Capture the cell that displays the provided text and extract its [x, y] central coordinate. 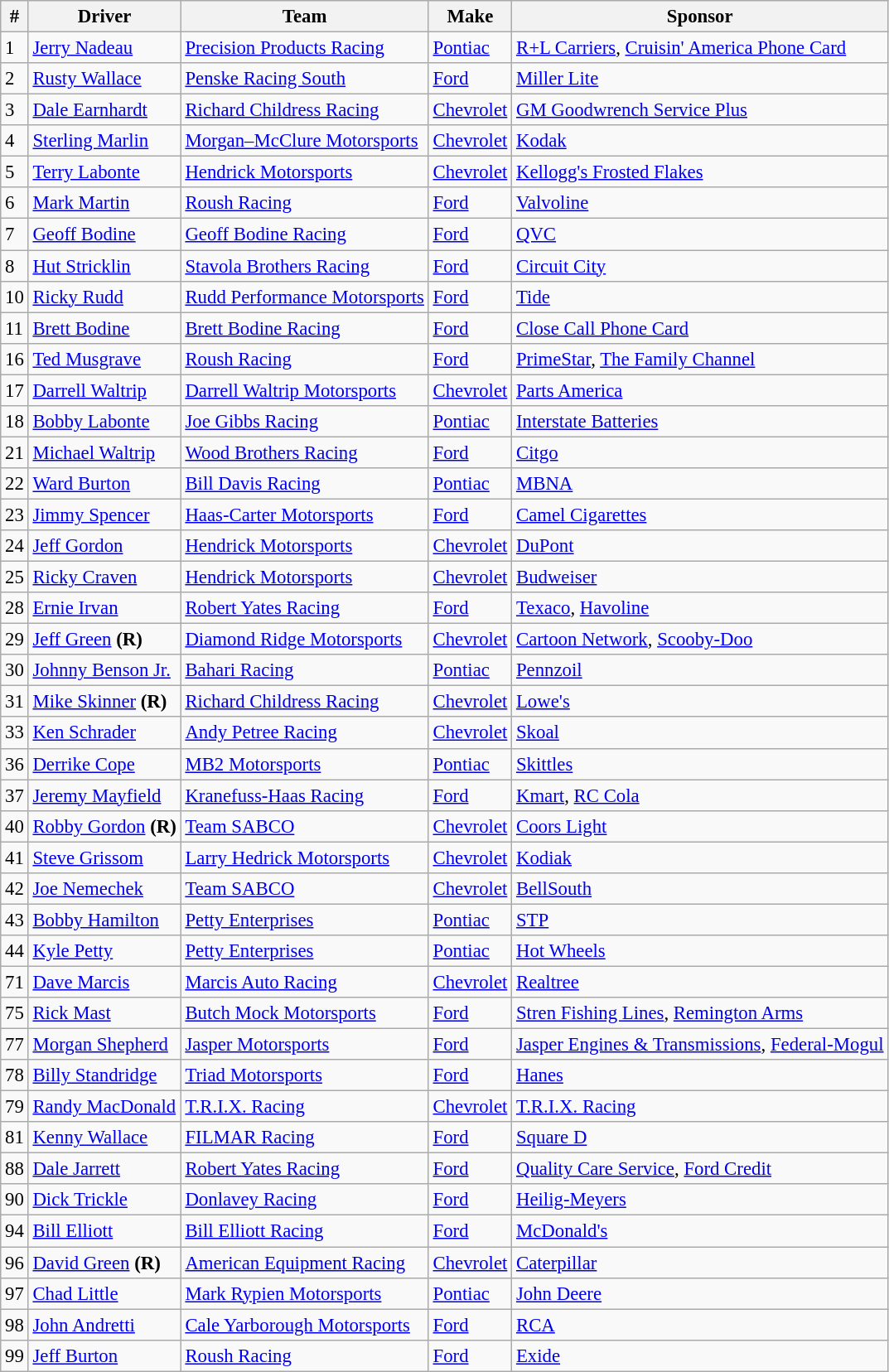
2 [15, 79]
Marcis Auto Racing [305, 982]
Dick Trickle [104, 1200]
81 [15, 1138]
Penske Racing South [305, 79]
Jeff Gordon [104, 546]
MB2 Motorsports [305, 764]
99 [15, 1355]
23 [15, 514]
John Andretti [104, 1325]
Jimmy Spencer [104, 514]
Joe Gibbs Racing [305, 422]
88 [15, 1169]
STP [700, 920]
Donlavey Racing [305, 1200]
FILMAR Racing [305, 1138]
41 [15, 857]
Hot Wheels [700, 951]
43 [15, 920]
Rick Mast [104, 1013]
Kranefuss-Haas Racing [305, 795]
Citgo [700, 452]
Mark Martin [104, 203]
Darrell Waltrip Motorsports [305, 390]
30 [15, 670]
Hanes [700, 1075]
RCA [700, 1325]
Budweiser [700, 577]
Make [470, 17]
Kenny Wallace [104, 1138]
R+L Carriers, Cruisin' America Phone Card [700, 48]
21 [15, 452]
77 [15, 1045]
Rusty Wallace [104, 79]
David Green (R) [104, 1263]
Mark Rypien Motorsports [305, 1293]
Diamond Ridge Motorsports [305, 640]
Bobby Labonte [104, 422]
Jasper Motorsports [305, 1045]
Stren Fishing Lines, Remington Arms [700, 1013]
Butch Mock Motorsports [305, 1013]
31 [15, 702]
Geoff Bodine [104, 234]
71 [15, 982]
Larry Hedrick Motorsports [305, 857]
Cale Yarborough Motorsports [305, 1325]
Brett Bodine [104, 328]
GM Goodwrench Service Plus [700, 110]
Kyle Petty [104, 951]
Ricky Craven [104, 577]
Brett Bodine Racing [305, 328]
Team [305, 17]
Jeremy Mayfield [104, 795]
DuPont [700, 546]
American Equipment Racing [305, 1263]
Morgan–McClure Motorsports [305, 141]
Wood Brothers Racing [305, 452]
Close Call Phone Card [700, 328]
Skittles [700, 764]
17 [15, 390]
Camel Cigarettes [700, 514]
37 [15, 795]
4 [15, 141]
78 [15, 1075]
44 [15, 951]
Rudd Performance Motorsports [305, 297]
98 [15, 1325]
Mike Skinner (R) [104, 702]
BellSouth [700, 889]
97 [15, 1293]
28 [15, 608]
Kellogg's Frosted Flakes [700, 172]
Kodiak [700, 857]
Derrike Cope [104, 764]
22 [15, 484]
Triad Motorsports [305, 1075]
Michael Waltrip [104, 452]
Kodak [700, 141]
6 [15, 203]
Steve Grissom [104, 857]
Cartoon Network, Scooby-Doo [700, 640]
Joe Nemechek [104, 889]
40 [15, 826]
18 [15, 422]
Geoff Bodine Racing [305, 234]
PrimeStar, The Family Channel [700, 359]
24 [15, 546]
Ted Musgrave [104, 359]
# [15, 17]
McDonald's [700, 1231]
Bobby Hamilton [104, 920]
Morgan Shepherd [104, 1045]
Parts America [700, 390]
Jerry Nadeau [104, 48]
Exide [700, 1355]
Circuit City [700, 266]
42 [15, 889]
Square D [700, 1138]
Precision Products Racing [305, 48]
29 [15, 640]
36 [15, 764]
MBNA [700, 484]
Driver [104, 17]
Kmart, RC Cola [700, 795]
Chad Little [104, 1293]
11 [15, 328]
Haas-Carter Motorsports [305, 514]
96 [15, 1263]
Tide [700, 297]
94 [15, 1231]
5 [15, 172]
Dale Jarrett [104, 1169]
Lowe's [700, 702]
Darrell Waltrip [104, 390]
Billy Standridge [104, 1075]
QVC [700, 234]
Terry Labonte [104, 172]
25 [15, 577]
Dave Marcis [104, 982]
Sterling Marlin [104, 141]
79 [15, 1107]
Miller Lite [700, 79]
Texaco, Havoline [700, 608]
Ricky Rudd [104, 297]
Bill Elliott [104, 1231]
8 [15, 266]
Coors Light [700, 826]
Skoal [700, 733]
Caterpillar [700, 1263]
Ken Schrader [104, 733]
Dale Earnhardt [104, 110]
Heilig-Meyers [700, 1200]
Ernie Irvan [104, 608]
Randy MacDonald [104, 1107]
7 [15, 234]
75 [15, 1013]
3 [15, 110]
Hut Stricklin [104, 266]
John Deere [700, 1293]
16 [15, 359]
Robby Gordon (R) [104, 826]
Realtree [700, 982]
Stavola Brothers Racing [305, 266]
Pennzoil [700, 670]
90 [15, 1200]
33 [15, 733]
Jeff Green (R) [104, 640]
Ward Burton [104, 484]
Valvoline [700, 203]
Jasper Engines & Transmissions, Federal-Mogul [700, 1045]
Bill Elliott Racing [305, 1231]
10 [15, 297]
Bahari Racing [305, 670]
Andy Petree Racing [305, 733]
Bill Davis Racing [305, 484]
1 [15, 48]
Jeff Burton [104, 1355]
Interstate Batteries [700, 422]
Quality Care Service, Ford Credit [700, 1169]
Johnny Benson Jr. [104, 670]
Sponsor [700, 17]
